From the cell containing the given text, extract its center point as (X, Y) coordinate. 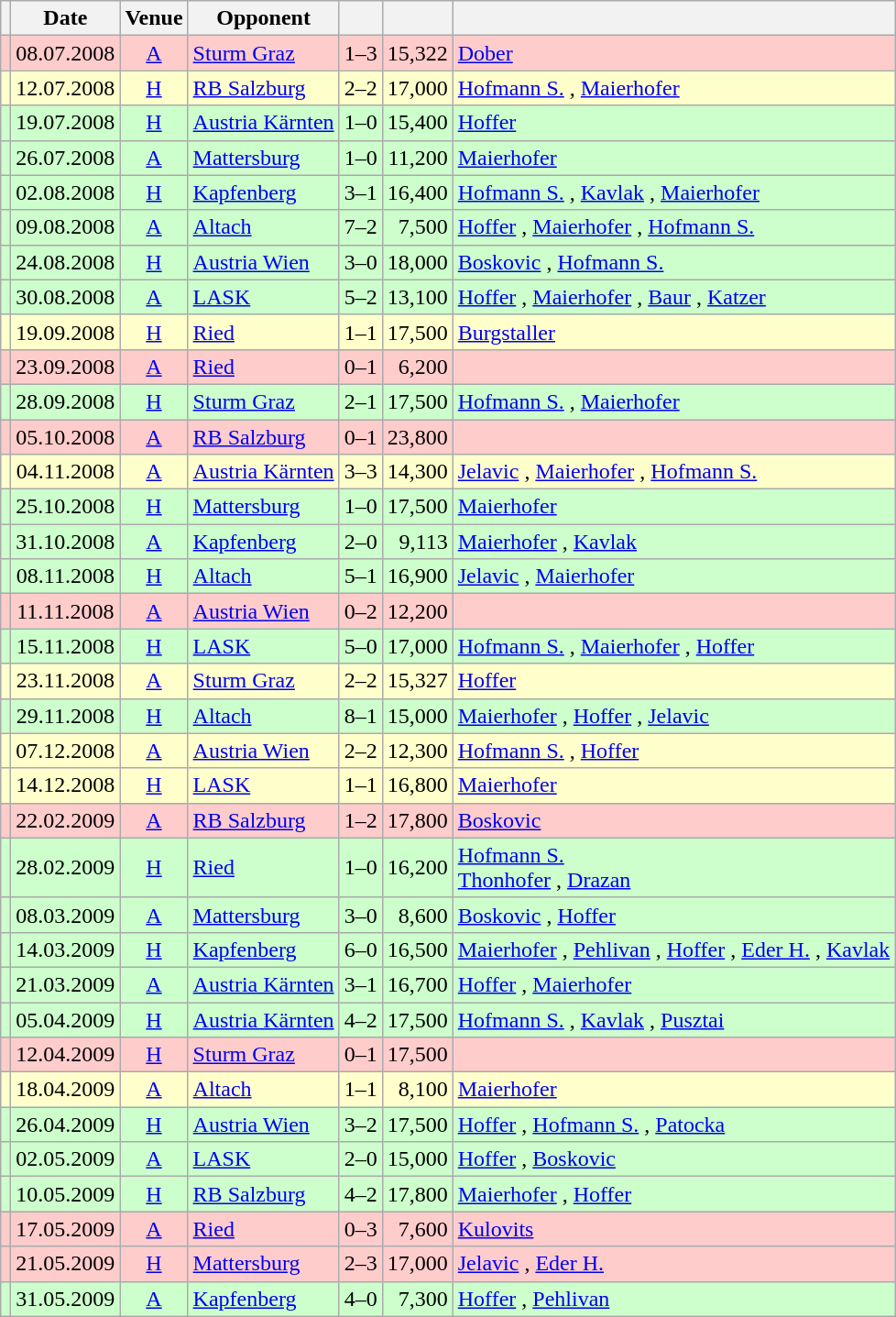
28.02.2009 (66, 867)
8,100 (418, 1090)
16,900 (418, 576)
22.02.2009 (66, 820)
Maierhofer , Kavlak (674, 542)
21.03.2009 (66, 984)
Hofmann S. Thonhofer , Drazan (674, 867)
11,200 (418, 158)
12,200 (418, 611)
Opponent (264, 18)
08.07.2008 (66, 53)
8,600 (418, 915)
15,327 (418, 681)
05.10.2008 (66, 437)
08.11.2008 (66, 576)
11.11.2008 (66, 611)
Jelavic , Maierhofer , Hofmann S. (674, 472)
15,322 (418, 53)
7,600 (418, 1229)
Boskovic , Hofmann S. (674, 262)
18,000 (418, 262)
18.04.2009 (66, 1090)
10.05.2009 (66, 1194)
2–3 (361, 1264)
19.07.2008 (66, 123)
09.08.2008 (66, 227)
Hoffer , Hofmann S. , Patocka (674, 1125)
3–2 (361, 1125)
16,800 (418, 785)
Hofmann S. , Kavlak , Pusztai (674, 1020)
Hoffer , Maierhofer , Hofmann S. (674, 227)
Hoffer , Maierhofer , Baur , Katzer (674, 297)
5–0 (361, 646)
08.03.2009 (66, 915)
26.04.2009 (66, 1125)
14,300 (418, 472)
14.03.2009 (66, 949)
Maierhofer , Pehlivan , Hoffer , Eder H. , Kavlak (674, 949)
23.11.2008 (66, 681)
05.04.2009 (66, 1020)
15.11.2008 (66, 646)
04.11.2008 (66, 472)
19.09.2008 (66, 332)
16,500 (418, 949)
Jelavic , Eder H. (674, 1264)
Kulovits (674, 1229)
29.11.2008 (66, 716)
5–1 (361, 576)
6–0 (361, 949)
Hoffer , Maierhofer (674, 984)
12.07.2008 (66, 88)
Burgstaller (674, 332)
Hofmann S. , Hoffer (674, 751)
02.05.2009 (66, 1159)
3–3 (361, 472)
8–1 (361, 716)
Hofmann S. , Maierhofer , Hoffer (674, 646)
Venue (154, 18)
02.08.2008 (66, 192)
23.09.2008 (66, 367)
Boskovic (674, 820)
25.10.2008 (66, 507)
16,400 (418, 192)
15,400 (418, 123)
16,700 (418, 984)
28.09.2008 (66, 401)
1–2 (361, 820)
13,100 (418, 297)
0–3 (361, 1229)
0–2 (361, 611)
Hofmann S. , Kavlak , Maierhofer (674, 192)
5–2 (361, 297)
Jelavic , Maierhofer (674, 576)
2–1 (361, 401)
31.10.2008 (66, 542)
14.12.2008 (66, 785)
7,300 (418, 1299)
Date (66, 18)
Hoffer , Pehlivan (674, 1299)
1–3 (361, 53)
7,500 (418, 227)
21.05.2009 (66, 1264)
12,300 (418, 751)
16,200 (418, 867)
30.08.2008 (66, 297)
Maierhofer , Hoffer (674, 1194)
4–0 (361, 1299)
26.07.2008 (66, 158)
07.12.2008 (66, 751)
Boskovic , Hoffer (674, 915)
9,113 (418, 542)
Maierhofer , Hoffer , Jelavic (674, 716)
Hoffer , Boskovic (674, 1159)
Dober (674, 53)
24.08.2008 (66, 262)
17.05.2009 (66, 1229)
31.05.2009 (66, 1299)
7–2 (361, 227)
6,200 (418, 367)
23,800 (418, 437)
12.04.2009 (66, 1055)
